Find where the given text appears and provide that cell's center as (X, Y) coordinate. 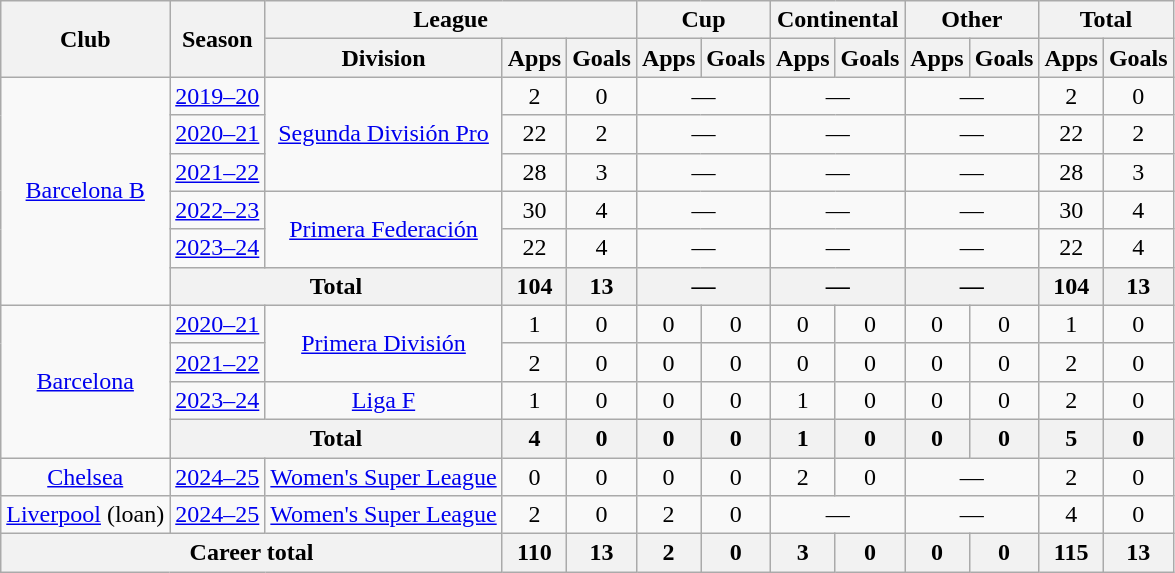
110 (534, 553)
5 (1071, 438)
Chelsea (86, 477)
Liga F (384, 400)
Primera Federación (384, 229)
Continental (838, 20)
Barcelona (86, 381)
Other (972, 20)
2019–20 (218, 96)
Barcelona B (86, 191)
Primera División (384, 343)
Club (86, 39)
2022–23 (218, 210)
Season (218, 39)
Division (384, 58)
Segunda División Pro (384, 134)
Liverpool (loan) (86, 515)
115 (1071, 553)
League (451, 20)
Career total (252, 553)
Cup (703, 20)
